Pinpoint the cell where the given text exists, returning its [X, Y] midpoint coordinate. 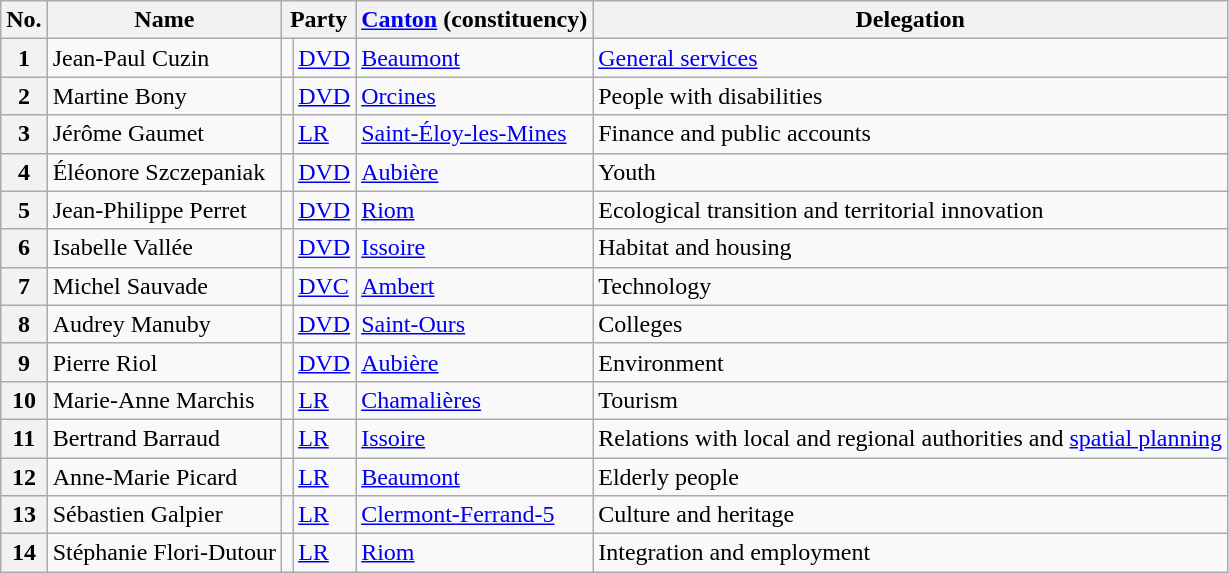
7 [24, 286]
Ecological transition and territorial innovation [910, 210]
Stéphanie Flori-Dutour [164, 553]
Integration and employment [910, 553]
Tourism [910, 400]
13 [24, 515]
Anne-Marie Picard [164, 477]
12 [24, 477]
14 [24, 553]
9 [24, 362]
Saint-Éloy-les-Mines [474, 134]
Audrey Manuby [164, 324]
6 [24, 248]
Michel Sauvade [164, 286]
Jérôme Gaumet [164, 134]
Ambert [474, 286]
Chamalières [474, 400]
Delegation [910, 20]
Colleges [910, 324]
Jean-Paul Cuzin [164, 58]
4 [24, 172]
10 [24, 400]
Canton (constituency) [474, 20]
Technology [910, 286]
Jean-Philippe Perret [164, 210]
No. [24, 20]
Martine Bony [164, 96]
Marie-Anne Marchis [164, 400]
Éléonore Szczepaniak [164, 172]
Bertrand Barraud [164, 438]
Youth [910, 172]
Culture and heritage [910, 515]
Pierre Riol [164, 362]
General services [910, 58]
Sébastien Galpier [164, 515]
1 [24, 58]
Habitat and housing [910, 248]
Orcines [474, 96]
Saint-Ours [474, 324]
3 [24, 134]
Environment [910, 362]
11 [24, 438]
Party [319, 20]
People with disabilities [910, 96]
DVC [324, 286]
Elderly people [910, 477]
5 [24, 210]
Relations with local and regional authorities and spatial planning [910, 438]
8 [24, 324]
Name [164, 20]
Finance and public accounts [910, 134]
Clermont-Ferrand-5 [474, 515]
Isabelle Vallée [164, 248]
2 [24, 96]
